For the text-containing cell, return its midpoint in [X, Y] coordinate format. 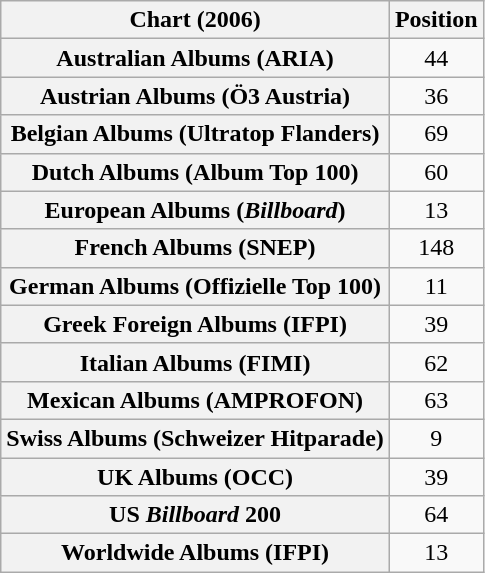
European Albums (Billboard) [196, 210]
64 [436, 515]
Australian Albums (ARIA) [196, 58]
French Albums (SNEP) [196, 248]
Dutch Albums (Album Top 100) [196, 172]
Worldwide Albums (IFPI) [196, 553]
Greek Foreign Albums (IFPI) [196, 324]
Austrian Albums (Ö3 Austria) [196, 96]
US Billboard 200 [196, 515]
11 [436, 286]
36 [436, 96]
German Albums (Offizielle Top 100) [196, 286]
62 [436, 362]
UK Albums (OCC) [196, 477]
9 [436, 438]
148 [436, 248]
Chart (2006) [196, 20]
Mexican Albums (AMPROFON) [196, 400]
Swiss Albums (Schweizer Hitparade) [196, 438]
44 [436, 58]
69 [436, 134]
60 [436, 172]
63 [436, 400]
Belgian Albums (Ultratop Flanders) [196, 134]
Italian Albums (FIMI) [196, 362]
Position [436, 20]
